Determine the (X, Y) coordinate at the center of the cell enclosing the given text.  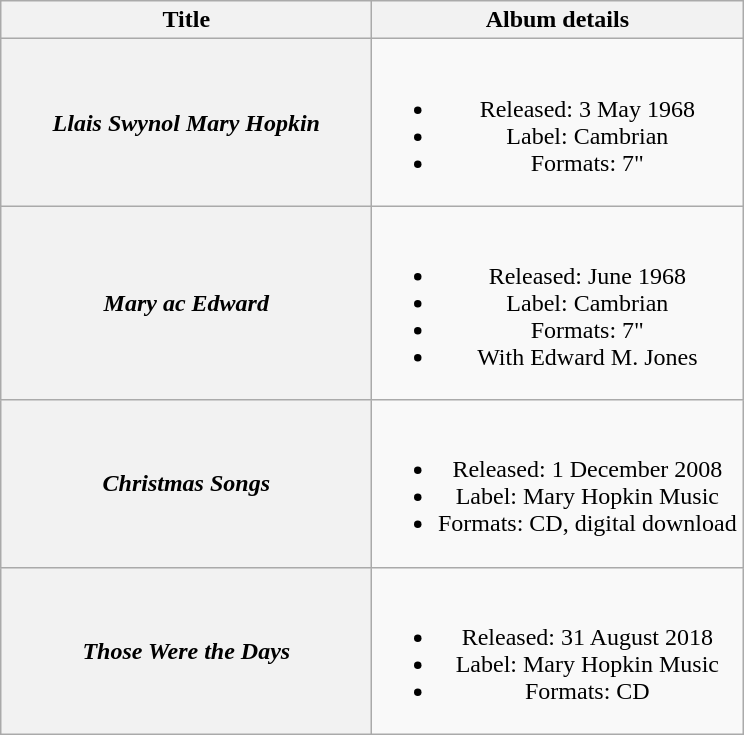
Those Were the Days (186, 650)
Released: 1 December 2008Label: Mary Hopkin MusicFormats: CD, digital download (558, 484)
Mary ac Edward (186, 303)
Title (186, 20)
Released: June 1968Label: CambrianFormats: 7"With Edward M. Jones (558, 303)
Album details (558, 20)
Christmas Songs (186, 484)
Released: 3 May 1968Label: CambrianFormats: 7" (558, 122)
Released: 31 August 2018Label: Mary Hopkin MusicFormats: CD (558, 650)
Llais Swynol Mary Hopkin (186, 122)
